Detect which cell encompasses the target text, then output its (X, Y) center coordinate. 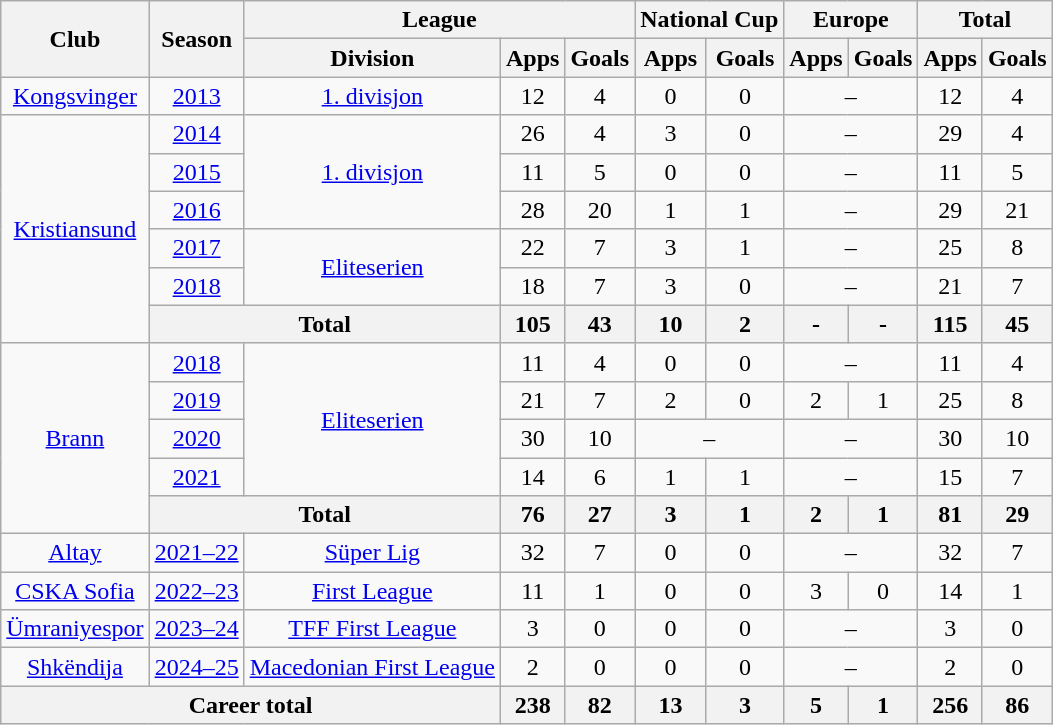
22 (532, 248)
2014 (196, 134)
2019 (196, 400)
Süper Lig (372, 553)
238 (532, 705)
2023–24 (196, 629)
27 (600, 515)
13 (671, 705)
2021–22 (196, 553)
15 (950, 477)
2024–25 (196, 667)
82 (600, 705)
2022–23 (196, 591)
2016 (196, 210)
86 (1017, 705)
Club (75, 39)
Ümraniyespor (75, 629)
Division (372, 58)
Season (196, 39)
Macedonian First League (372, 667)
256 (950, 705)
76 (532, 515)
43 (600, 324)
Kristiansund (75, 229)
28 (532, 210)
18 (532, 286)
45 (1017, 324)
CSKA Sofia (75, 591)
TFF First League (372, 629)
Shkëndija (75, 667)
Career total (251, 705)
Europe (851, 20)
20 (600, 210)
2020 (196, 438)
115 (950, 324)
26 (532, 134)
2013 (196, 96)
First League (372, 591)
2021 (196, 477)
League (439, 20)
Kongsvinger (75, 96)
81 (950, 515)
Brann (75, 438)
Altay (75, 553)
2017 (196, 248)
6 (600, 477)
National Cup (710, 20)
2015 (196, 172)
105 (532, 324)
